Search for the cell housing the specified text and yield its (x, y) center coordinate. 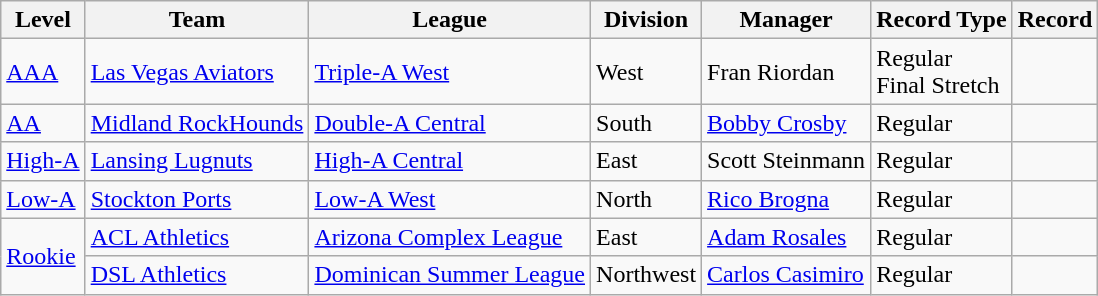
High-A (43, 161)
Regular Final Stretch (942, 72)
Carlos Casimiro (786, 275)
Scott Steinmann (786, 161)
Midland RockHounds (197, 123)
Northwest (646, 275)
Arizona Complex League (450, 237)
Level (43, 20)
Bobby Crosby (786, 123)
Rookie (43, 256)
Manager (786, 20)
League (450, 20)
Double-A Central (450, 123)
Low-A (43, 199)
Las Vegas Aviators (197, 72)
Low-A West (450, 199)
Triple-A West (450, 72)
Team (197, 20)
Record Type (942, 20)
North (646, 199)
ACL Athletics (197, 237)
Stockton Ports (197, 199)
South (646, 123)
DSL Athletics (197, 275)
Division (646, 20)
West (646, 72)
Dominican Summer League (450, 275)
AAA (43, 72)
Fran Riordan (786, 72)
AA (43, 123)
High-A Central (450, 161)
Adam Rosales (786, 237)
Record (1055, 20)
Rico Brogna (786, 199)
Lansing Lugnuts (197, 161)
